Return (x, y) of the center of cell containing provided text 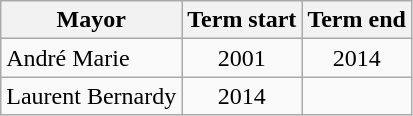
André Marie (92, 58)
Term end (357, 20)
2001 (242, 58)
Laurent Bernardy (92, 96)
Term start (242, 20)
Mayor (92, 20)
